Identify which cell holds the provided text, then report its (x, y) central coordinate. 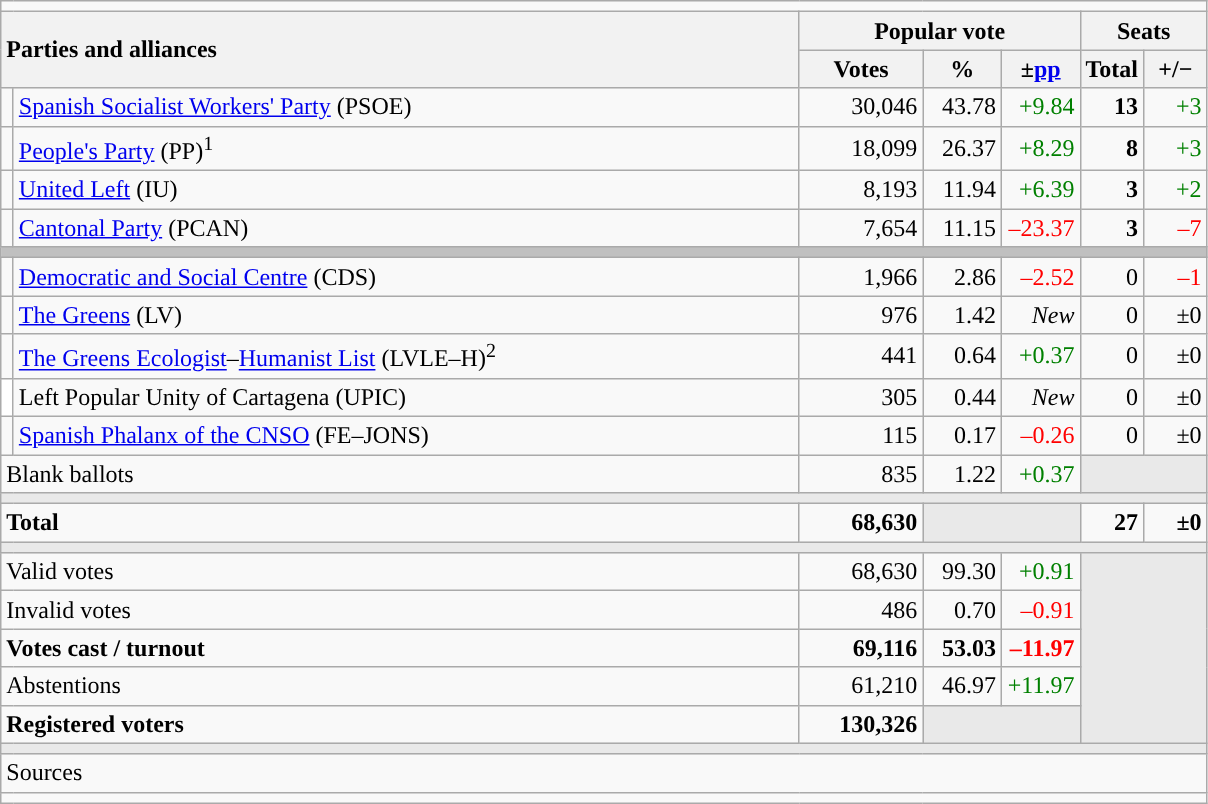
Spanish Phalanx of the CNSO (FE–JONS) (406, 435)
0.70 (962, 610)
+9.84 (1040, 107)
+2 (1176, 190)
46.97 (962, 686)
–0.26 (1040, 435)
±pp (1040, 69)
+0.91 (1040, 572)
1,966 (861, 277)
43.78 (962, 107)
26.37 (962, 148)
99.30 (962, 572)
0.44 (962, 397)
27 (1112, 523)
+/− (1176, 69)
Votes cast / turnout (400, 648)
441 (861, 356)
Democratic and Social Centre (CDS) (406, 277)
1.42 (962, 315)
–0.91 (1040, 610)
Blank ballots (400, 474)
69,116 (861, 648)
0.64 (962, 356)
% (962, 69)
61,210 (861, 686)
Invalid votes (400, 610)
7,654 (861, 228)
+6.39 (1040, 190)
11.94 (962, 190)
305 (861, 397)
–11.97 (1040, 648)
976 (861, 315)
53.03 (962, 648)
Registered voters (400, 724)
Parties and alliances (400, 50)
13 (1112, 107)
30,046 (861, 107)
–2.52 (1040, 277)
Popular vote (940, 31)
The Greens (LV) (406, 315)
Cantonal Party (PCAN) (406, 228)
Sources (604, 773)
115 (861, 435)
People's Party (PP)1 (406, 148)
Abstentions (400, 686)
Votes (861, 69)
+11.97 (1040, 686)
2.86 (962, 277)
11.15 (962, 228)
–1 (1176, 277)
United Left (IU) (406, 190)
The Greens Ecologist–Humanist List (LVLE–H)2 (406, 356)
0.17 (962, 435)
–23.37 (1040, 228)
Left Popular Unity of Cartagena (UPIC) (406, 397)
Seats (1144, 31)
–7 (1176, 228)
486 (861, 610)
18,099 (861, 148)
835 (861, 474)
130,326 (861, 724)
8,193 (861, 190)
Spanish Socialist Workers' Party (PSOE) (406, 107)
8 (1112, 148)
+8.29 (1040, 148)
1.22 (962, 474)
Valid votes (400, 572)
